Identify which cell holds the provided text, then report its [x, y] central coordinate. 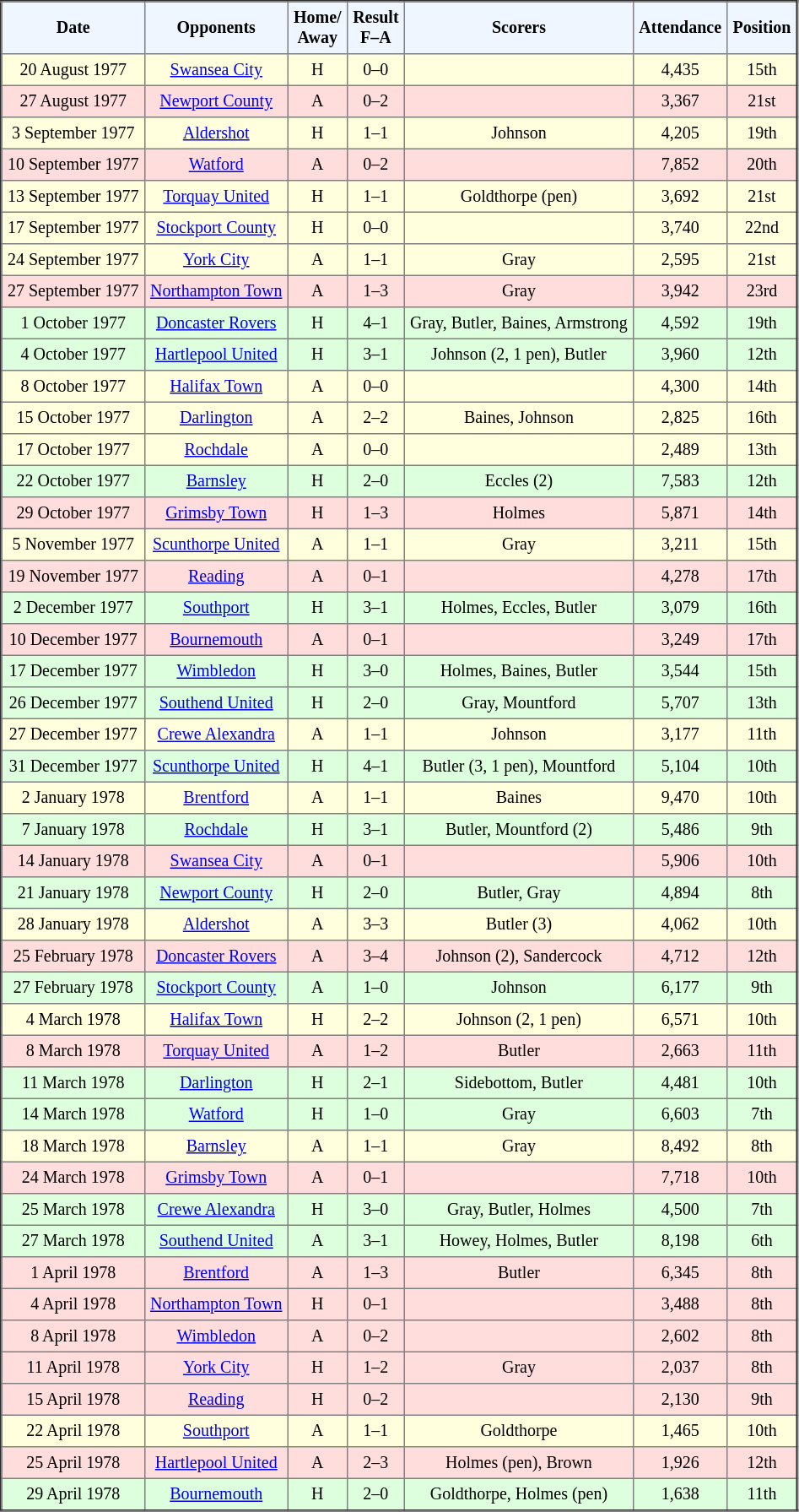
Holmes, Baines, Butler [518, 671]
Johnson (2, 1 pen), Butler [518, 355]
1,465 [680, 1431]
27 August 1977 [73, 101]
2,489 [680, 450]
22 April 1978 [73, 1431]
5,486 [680, 830]
3,740 [680, 228]
Gray, Butler, Baines, Armstrong [518, 323]
1 April 1978 [73, 1273]
14 March 1978 [73, 1114]
2,037 [680, 1368]
25 February 1978 [73, 957]
6,345 [680, 1273]
Gray, Mountford [518, 703]
Johnson (2, 1 pen) [518, 1020]
3,692 [680, 197]
Goldthorpe [518, 1431]
27 March 1978 [73, 1241]
13 September 1977 [73, 197]
2–1 [375, 1083]
Holmes [518, 513]
4,894 [680, 893]
Baines, Johnson [518, 418]
7,718 [680, 1178]
4,435 [680, 70]
22nd [763, 228]
6,571 [680, 1020]
10 September 1977 [73, 165]
8 October 1977 [73, 387]
17 September 1977 [73, 228]
17 December 1977 [73, 671]
27 February 1978 [73, 988]
2 December 1977 [73, 608]
3,079 [680, 608]
3,177 [680, 734]
6th [763, 1241]
2,595 [680, 260]
Holmes, Eccles, Butler [518, 608]
2,663 [680, 1051]
4,205 [680, 133]
7 January 1978 [73, 830]
3,942 [680, 291]
26 December 1977 [73, 703]
8 March 1978 [73, 1051]
19 November 1977 [73, 577]
8,492 [680, 1146]
31 December 1977 [73, 767]
7,852 [680, 165]
5,871 [680, 513]
Goldthorpe (pen) [518, 197]
15 October 1977 [73, 418]
6,603 [680, 1114]
15 April 1978 [73, 1400]
4,300 [680, 387]
4 October 1977 [73, 355]
25 March 1978 [73, 1210]
24 March 1978 [73, 1178]
5,104 [680, 767]
5 November 1977 [73, 545]
Butler, Mountford (2) [518, 830]
20 August 1977 [73, 70]
10 December 1977 [73, 640]
1,926 [680, 1463]
Attendance [680, 28]
Howey, Holmes, Butler [518, 1241]
29 October 1977 [73, 513]
21 January 1978 [73, 893]
Home/Away [317, 28]
4,592 [680, 323]
8,198 [680, 1241]
28 January 1978 [73, 924]
23rd [763, 291]
Date [73, 28]
3,488 [680, 1304]
11 April 1978 [73, 1368]
5,906 [680, 861]
3,249 [680, 640]
22 October 1977 [73, 481]
4,481 [680, 1083]
Butler (3) [518, 924]
1,638 [680, 1494]
8 April 1978 [73, 1336]
Baines [518, 798]
24 September 1977 [73, 260]
2–3 [375, 1463]
1 October 1977 [73, 323]
Gray, Butler, Holmes [518, 1210]
3–4 [375, 957]
Butler, Gray [518, 893]
7,583 [680, 481]
27 September 1977 [73, 291]
4 April 1978 [73, 1304]
Eccles (2) [518, 481]
Johnson (2), Sandercock [518, 957]
6,177 [680, 988]
2 January 1978 [73, 798]
18 March 1978 [73, 1146]
20th [763, 165]
25 April 1978 [73, 1463]
Goldthorpe, Holmes (pen) [518, 1494]
Opponents [216, 28]
11 March 1978 [73, 1083]
Butler (3, 1 pen), Mountford [518, 767]
2,130 [680, 1400]
3 September 1977 [73, 133]
ResultF–A [375, 28]
5,707 [680, 703]
2,602 [680, 1336]
27 December 1977 [73, 734]
4,278 [680, 577]
14 January 1978 [73, 861]
Position [763, 28]
4,062 [680, 924]
4 March 1978 [73, 1020]
Sidebottom, Butler [518, 1083]
4,712 [680, 957]
17 October 1977 [73, 450]
9,470 [680, 798]
3,211 [680, 545]
Holmes (pen), Brown [518, 1463]
3,544 [680, 671]
3–3 [375, 924]
3,367 [680, 101]
29 April 1978 [73, 1494]
3,960 [680, 355]
4,500 [680, 1210]
2,825 [680, 418]
Scorers [518, 28]
